Return (X, Y) of the center of cell containing provided text 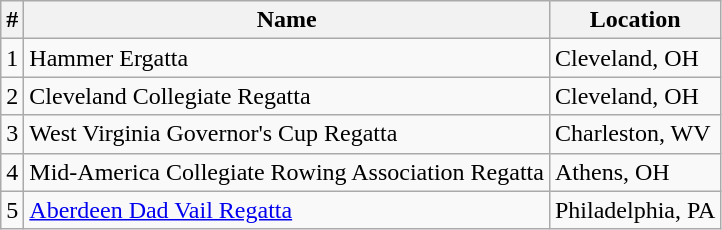
Philadelphia, PA (635, 210)
Cleveland Collegiate Regatta (287, 96)
Location (635, 20)
5 (12, 210)
# (12, 20)
1 (12, 58)
Hammer Ergatta (287, 58)
West Virginia Governor's Cup Regatta (287, 134)
3 (12, 134)
Athens, OH (635, 172)
2 (12, 96)
Aberdeen Dad Vail Regatta (287, 210)
Mid-America Collegiate Rowing Association Regatta (287, 172)
Charleston, WV (635, 134)
Name (287, 20)
4 (12, 172)
